For the text-containing cell, return its midpoint in [x, y] coordinate format. 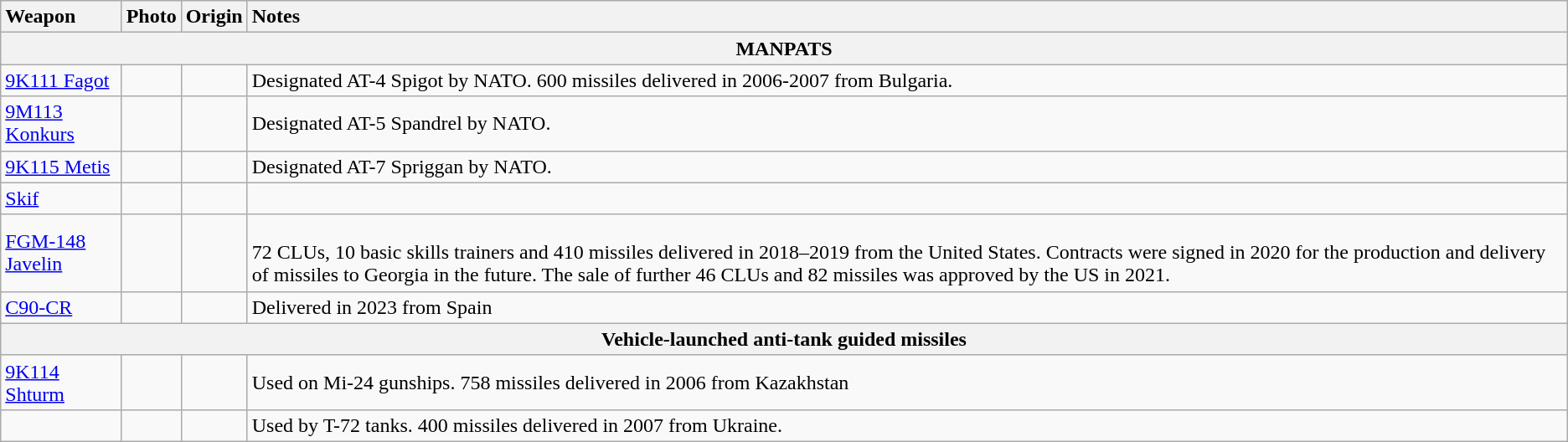
Designated AT-7 Spriggan by NATO. [907, 167]
9K115 Metis [61, 167]
Used on Mi-24 gunships. 758 missiles delivered in 2006 from Kazakhstan [907, 382]
Delivered in 2023 from Spain [907, 307]
9K114 Shturm [61, 382]
9K111 Fagot [61, 80]
Vehicle-launched anti-tank guided missiles [784, 339]
MANPATS [784, 49]
FGM-148 Javelin [61, 253]
9M113 Konkurs [61, 124]
Skif [61, 198]
Notes [907, 17]
Designated AT-5 Spandrel by NATO. [907, 124]
Weapon [61, 17]
Designated AT-4 Spigot by NATO. 600 missiles delivered in 2006-2007 from Bulgaria. [907, 80]
C90-CR [61, 307]
Used by T-72 tanks. 400 missiles delivered in 2007 from Ukraine. [907, 425]
Origin [214, 17]
Photo [151, 17]
